Determine the [X, Y] coordinate at the center of the cell enclosing the given text.  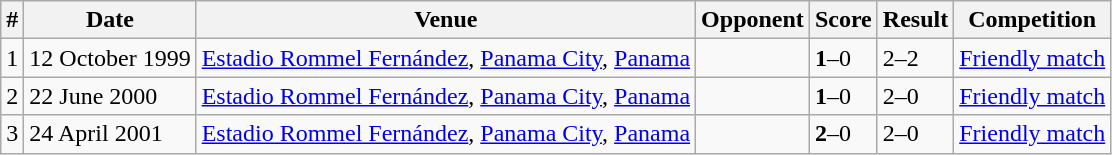
1 [12, 58]
Score [843, 20]
Venue [446, 20]
Result [915, 20]
3 [12, 134]
2–2 [915, 58]
24 April 2001 [110, 134]
22 June 2000 [110, 96]
Date [110, 20]
Opponent [753, 20]
# [12, 20]
12 October 1999 [110, 58]
2 [12, 96]
Competition [1032, 20]
